Find where the given text appears and provide that cell's center as [x, y] coordinate. 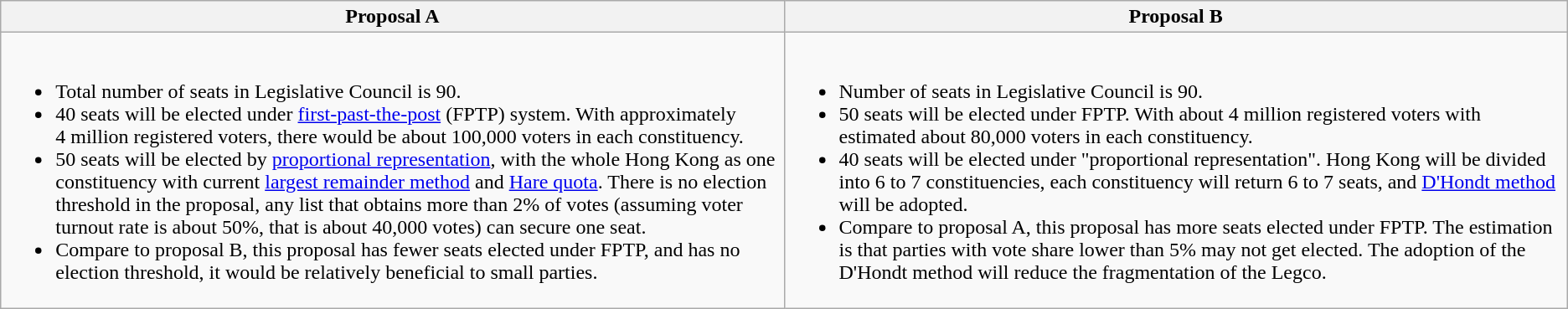
Proposal B [1176, 17]
Proposal A [392, 17]
